For the text-containing cell, return its midpoint in [X, Y] coordinate format. 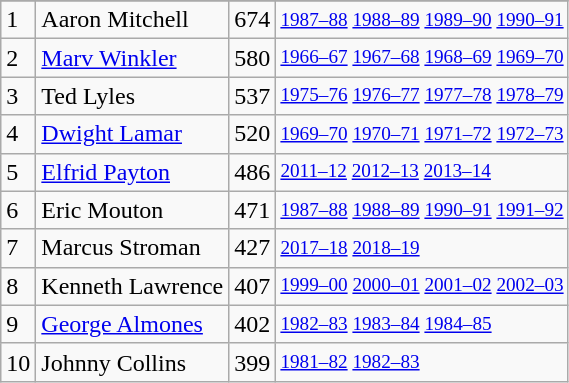
Marv Winkler [132, 58]
1999–00 2000–01 2001–02 2002–03 [422, 286]
8 [18, 286]
Ted Lyles [132, 96]
4 [18, 134]
George Almones [132, 324]
407 [252, 286]
486 [252, 172]
Aaron Mitchell [132, 20]
674 [252, 20]
Johnny Collins [132, 362]
520 [252, 134]
1966–67 1967–68 1968–69 1969–70 [422, 58]
537 [252, 96]
1981–82 1982–83 [422, 362]
3 [18, 96]
7 [18, 248]
1975–76 1976–77 1977–78 1978–79 [422, 96]
1987–88 1988–89 1989–90 1990–91 [422, 20]
2017–18 2018–19 [422, 248]
1982–83 1983–84 1984–85 [422, 324]
1987–88 1988–89 1990–91 1991–92 [422, 210]
Dwight Lamar [132, 134]
427 [252, 248]
Eric Mouton [132, 210]
1 [18, 20]
Kenneth Lawrence [132, 286]
2011–12 2012–13 2013–14 [422, 172]
402 [252, 324]
399 [252, 362]
2 [18, 58]
471 [252, 210]
580 [252, 58]
6 [18, 210]
5 [18, 172]
Marcus Stroman [132, 248]
Elfrid Payton [132, 172]
1969–70 1970–71 1971–72 1972–73 [422, 134]
9 [18, 324]
10 [18, 362]
